Find where the given text appears and provide that cell's center as (x, y) coordinate. 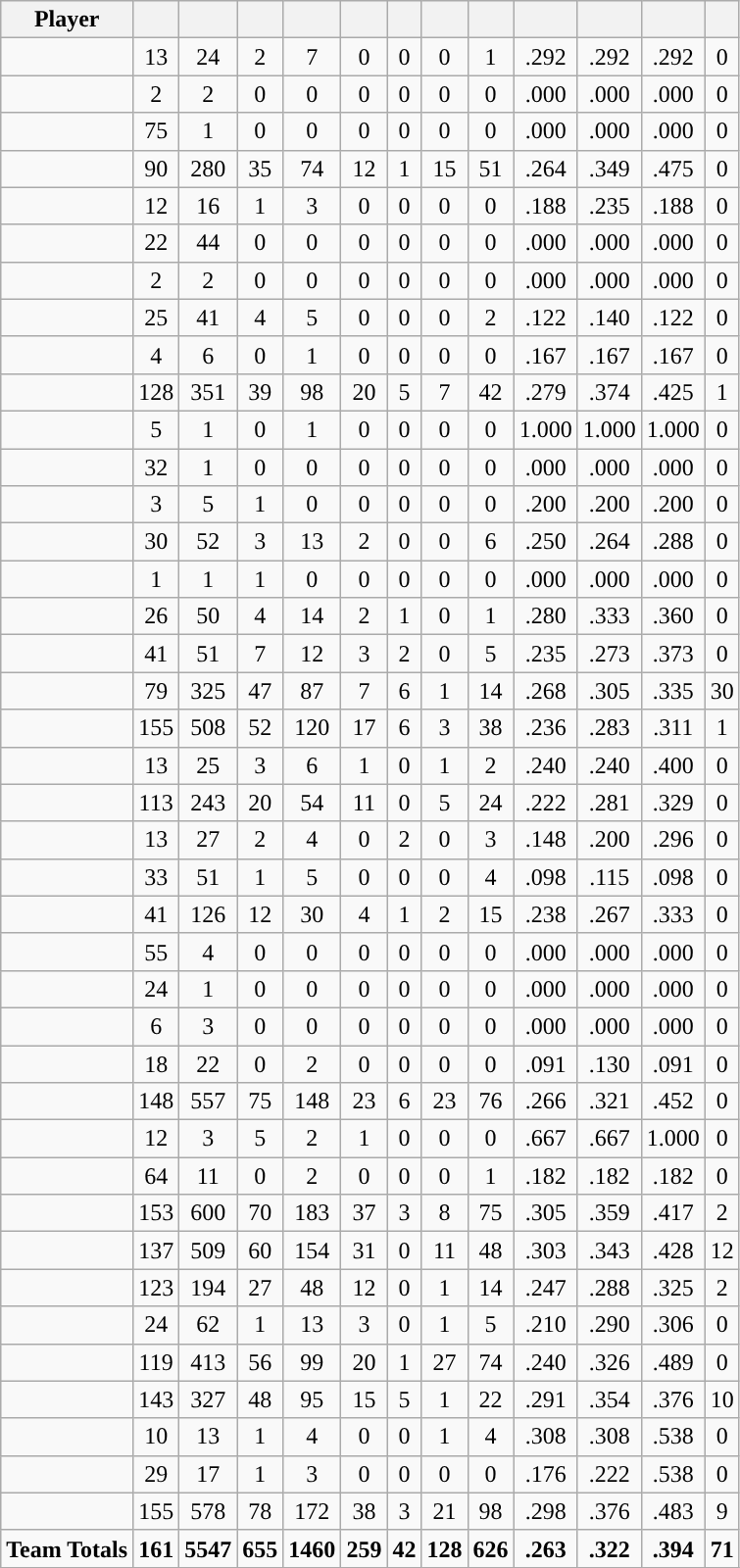
.311 (672, 728)
259 (365, 1548)
325 (208, 691)
.280 (545, 616)
.425 (672, 392)
351 (208, 392)
29 (157, 1474)
172 (312, 1511)
18 (157, 1063)
.281 (610, 803)
35 (261, 169)
137 (157, 1250)
.291 (545, 1399)
183 (312, 1213)
557 (208, 1102)
62 (208, 1325)
33 (157, 877)
5547 (208, 1548)
.283 (610, 728)
626 (490, 1548)
194 (208, 1288)
Team Totals (67, 1548)
78 (261, 1511)
655 (261, 1548)
90 (157, 169)
.273 (610, 654)
.250 (545, 542)
26 (157, 616)
.298 (545, 1511)
1460 (312, 1548)
143 (157, 1399)
413 (208, 1362)
.489 (672, 1362)
126 (208, 914)
.296 (672, 840)
37 (365, 1213)
71 (721, 1548)
153 (157, 1213)
.428 (672, 1250)
280 (208, 169)
31 (365, 1250)
.303 (545, 1250)
.238 (545, 914)
Player (67, 20)
32 (157, 467)
.475 (672, 169)
600 (208, 1213)
.374 (610, 392)
.359 (610, 1213)
.373 (672, 654)
.115 (610, 877)
.267 (610, 914)
.321 (610, 1102)
.176 (545, 1474)
95 (312, 1399)
.400 (672, 765)
.349 (610, 169)
120 (312, 728)
.394 (672, 1548)
.268 (545, 691)
.279 (545, 392)
.483 (672, 1511)
113 (157, 803)
.236 (545, 728)
99 (312, 1362)
16 (208, 206)
87 (312, 691)
161 (157, 1548)
243 (208, 803)
154 (312, 1250)
.343 (610, 1250)
.335 (672, 691)
39 (261, 392)
.266 (545, 1102)
.360 (672, 616)
50 (208, 616)
.263 (545, 1548)
.417 (672, 1213)
.306 (672, 1325)
21 (445, 1511)
578 (208, 1511)
47 (261, 691)
509 (208, 1250)
327 (208, 1399)
79 (157, 691)
.140 (610, 318)
.354 (610, 1399)
54 (312, 803)
.329 (672, 803)
60 (261, 1250)
56 (261, 1362)
.325 (672, 1288)
8 (445, 1213)
.322 (610, 1548)
.247 (545, 1288)
.326 (610, 1362)
123 (157, 1288)
44 (208, 243)
508 (208, 728)
70 (261, 1213)
55 (157, 952)
119 (157, 1362)
.130 (610, 1063)
.148 (545, 840)
76 (490, 1102)
.210 (545, 1325)
.452 (672, 1102)
9 (721, 1511)
64 (157, 1176)
.290 (610, 1325)
